Detect which cell encompasses the target text, then output its (x, y) center coordinate. 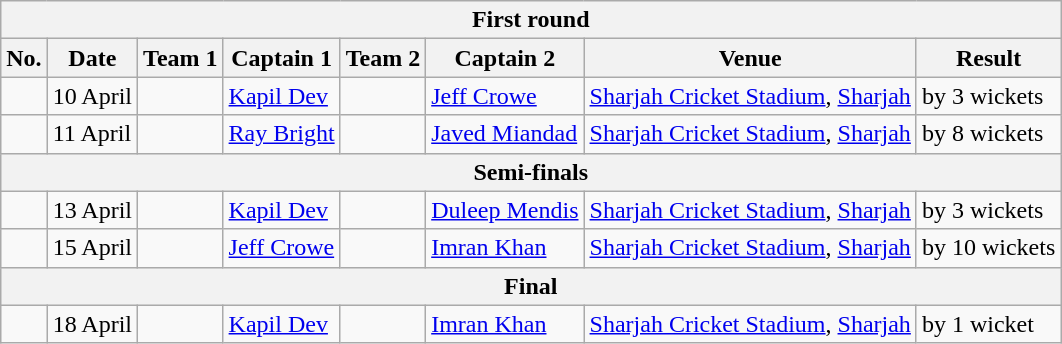
13 April (92, 210)
10 April (92, 96)
Venue (750, 58)
Team 2 (383, 58)
15 April (92, 248)
Javed Miandad (505, 134)
Team 1 (181, 58)
Result (988, 58)
by 8 wickets (988, 134)
No. (24, 58)
First round (531, 20)
Date (92, 58)
Captain 1 (282, 58)
18 April (92, 324)
Ray Bright (282, 134)
Semi-finals (531, 172)
Final (531, 286)
Duleep Mendis (505, 210)
by 1 wicket (988, 324)
by 10 wickets (988, 248)
11 April (92, 134)
Captain 2 (505, 58)
